Identify which cell holds the provided text, then report its (X, Y) central coordinate. 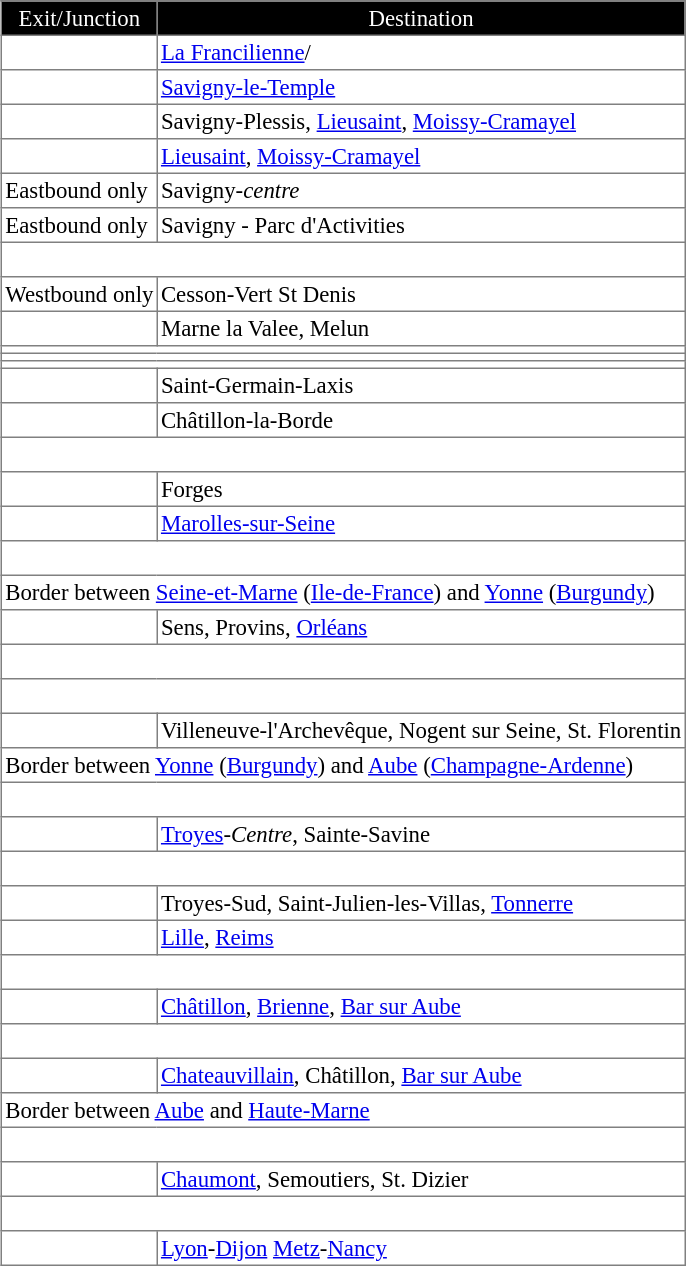
Forges (421, 489)
Westbound only (80, 294)
Sens, Provins, Orléans (421, 627)
Lieusaint, Moissy-Cramayel (421, 156)
Chaumont, Semoutiers, St. Dizier (421, 1179)
Troyes-Sud, Saint-Julien-les-Villas, Tonnerre (421, 903)
Border between Seine-et-Marne (Ile-de-France) and Yonne (Burgundy) (344, 592)
Cesson-Vert St Denis (421, 294)
Savigny - Parc d'Activities (421, 225)
Châtillon, Brienne, Bar sur Aube (421, 1006)
Saint-Germain-Laxis (421, 385)
Villeneuve-l'Archevêque, Nogent sur Seine, St. Florentin (421, 730)
Châtillon-la-Borde (421, 420)
Marolles-sur-Seine (421, 523)
La Francilienne/ (421, 52)
Marne la Valee, Melun (421, 328)
Chateauvillain, Châtillon, Bar sur Aube (421, 1075)
Exit/Junction (80, 18)
Border between Yonne (Burgundy) and Aube (Champagne-Ardenne) (344, 765)
Destination (421, 18)
Lyon-Dijon Metz-Nancy (421, 1248)
Lille, Reims (421, 937)
Savigny-Plessis, Lieusaint, Moissy-Cramayel (421, 121)
Savigny-centre (421, 190)
Troyes-Centre, Sainte-Savine (421, 834)
Border between Aube and Haute-Marne (344, 1110)
Savigny-le-Temple (421, 87)
